Locate the cell with the specified text and output its (X, Y) center coordinate. 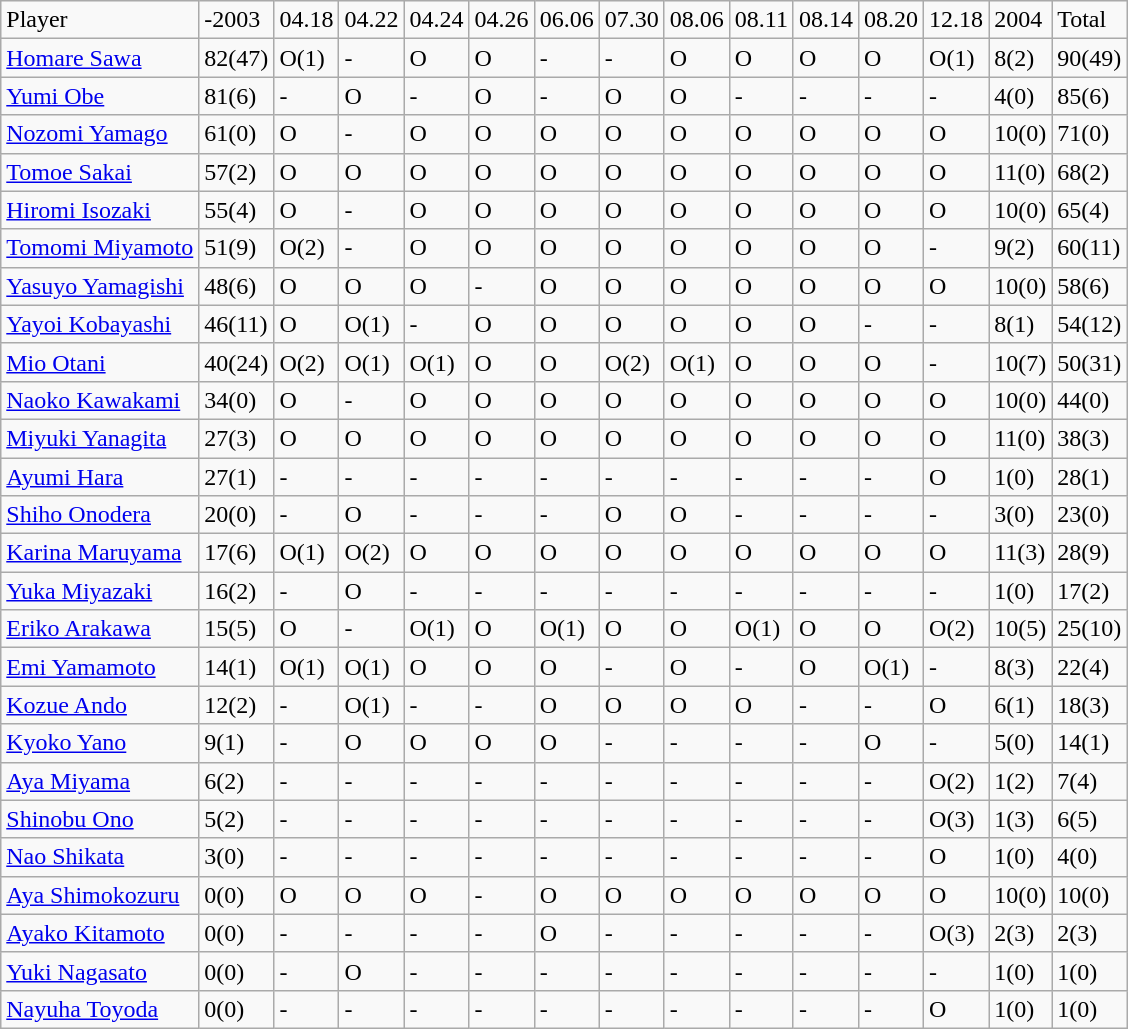
27(1) (236, 477)
28(1) (1090, 477)
48(6) (236, 286)
Eriko Arakawa (100, 629)
1(2) (1020, 781)
25(10) (1090, 629)
54(12) (1090, 324)
Hiromi Isozaki (100, 210)
5(2) (236, 819)
04.26 (502, 20)
Nao Shikata (100, 857)
11(3) (1020, 553)
Homare Sawa (100, 58)
-2003 (236, 20)
10(5) (1020, 629)
9(2) (1020, 248)
58(6) (1090, 286)
6(1) (1020, 705)
Ayumi Hara (100, 477)
Karina Maruyama (100, 553)
Yuka Miyazaki (100, 591)
1(3) (1020, 819)
82(47) (236, 58)
17(6) (236, 553)
Aya Miyama (100, 781)
50(31) (1090, 362)
46(11) (236, 324)
38(3) (1090, 438)
Ayako Kitamoto (100, 933)
20(0) (236, 515)
08.11 (761, 20)
08.06 (696, 20)
08.14 (826, 20)
8(3) (1020, 667)
Nozomi Yamago (100, 134)
5(0) (1020, 743)
22(4) (1090, 667)
Yuki Nagasato (100, 971)
Miyuki Yanagita (100, 438)
23(0) (1090, 515)
Shiho Onodera (100, 515)
61(0) (236, 134)
08.20 (892, 20)
34(0) (236, 400)
81(6) (236, 96)
04.18 (306, 20)
9(1) (236, 743)
15(5) (236, 629)
71(0) (1090, 134)
Emi Yamamoto (100, 667)
28(9) (1090, 553)
Kozue Ando (100, 705)
04.22 (372, 20)
60(11) (1090, 248)
Tomomi Miyamoto (100, 248)
8(1) (1020, 324)
85(6) (1090, 96)
Kyoko Yano (100, 743)
55(4) (236, 210)
Total (1090, 20)
Yumi Obe (100, 96)
04.24 (436, 20)
6(5) (1090, 819)
8(2) (1020, 58)
Nayuha Toyoda (100, 1009)
07.30 (632, 20)
Shinobu Ono (100, 819)
Tomoe Sakai (100, 172)
06.06 (566, 20)
17(2) (1090, 591)
18(3) (1090, 705)
51(9) (236, 248)
65(4) (1090, 210)
7(4) (1090, 781)
12(2) (236, 705)
90(49) (1090, 58)
2004 (1020, 20)
68(2) (1090, 172)
Mio Otani (100, 362)
Yayoi Kobayashi (100, 324)
27(3) (236, 438)
40(24) (236, 362)
44(0) (1090, 400)
16(2) (236, 591)
Aya Shimokozuru (100, 895)
57(2) (236, 172)
Naoko Kawakami (100, 400)
Yasuyo Yamagishi (100, 286)
10(7) (1020, 362)
Player (100, 20)
6(2) (236, 781)
12.18 (956, 20)
